Detect which cell encompasses the target text, then output its (X, Y) center coordinate. 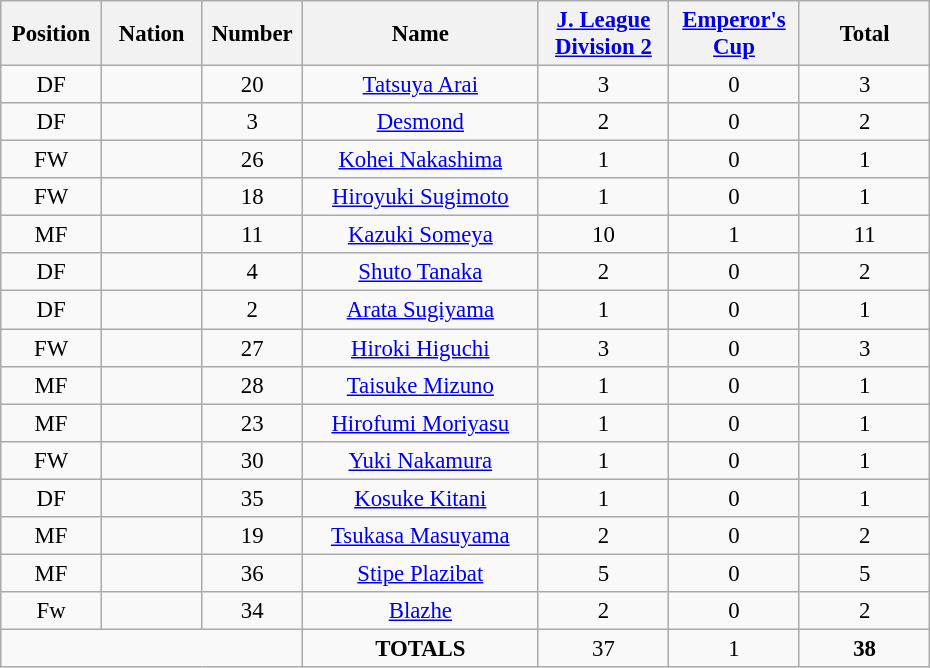
Fw (52, 611)
Total (864, 34)
20 (252, 85)
10 (604, 235)
35 (252, 498)
Taisuke Mizuno (421, 385)
Hirofumi Moriyasu (421, 423)
26 (252, 160)
Position (52, 34)
J. League Division 2 (604, 34)
27 (252, 348)
Tatsuya Arai (421, 85)
TOTALS (421, 648)
34 (252, 611)
4 (252, 273)
Kazuki Someya (421, 235)
19 (252, 536)
Kohei Nakashima (421, 160)
23 (252, 423)
Blazhe (421, 611)
38 (864, 648)
36 (252, 573)
Number (252, 34)
Kosuke Kitani (421, 498)
30 (252, 460)
Nation (152, 34)
18 (252, 197)
Tsukasa Masuyama (421, 536)
28 (252, 385)
Hiroki Higuchi (421, 348)
Name (421, 34)
Yuki Nakamura (421, 460)
Arata Sugiyama (421, 310)
Stipe Plazibat (421, 573)
Desmond (421, 122)
37 (604, 648)
Shuto Tanaka (421, 273)
Hiroyuki Sugimoto (421, 197)
Emperor's Cup (734, 34)
